Extract the [x, y] coordinate from the center of the cell holding the provided text.  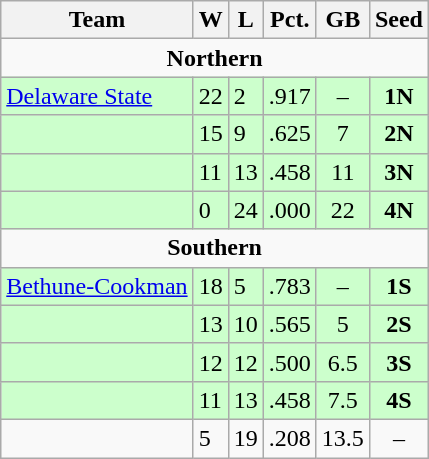
3N [398, 172]
Seed [398, 20]
1N [398, 96]
24 [246, 210]
L [246, 20]
4S [398, 400]
.500 [290, 362]
2N [398, 134]
Team [97, 20]
.000 [290, 210]
Delaware State [97, 96]
13.5 [342, 438]
1S [398, 286]
.917 [290, 96]
Pct. [290, 20]
0 [210, 210]
7 [342, 134]
.625 [290, 134]
Northern [215, 58]
4N [398, 210]
2S [398, 324]
.783 [290, 286]
W [210, 20]
3S [398, 362]
9 [246, 134]
.565 [290, 324]
.208 [290, 438]
18 [210, 286]
15 [210, 134]
GB [342, 20]
6.5 [342, 362]
Bethune-Cookman [97, 286]
19 [246, 438]
7.5 [342, 400]
10 [246, 324]
Southern [215, 248]
2 [246, 96]
